Provide the (x, y) coordinate of the cell's center where the given text is located.  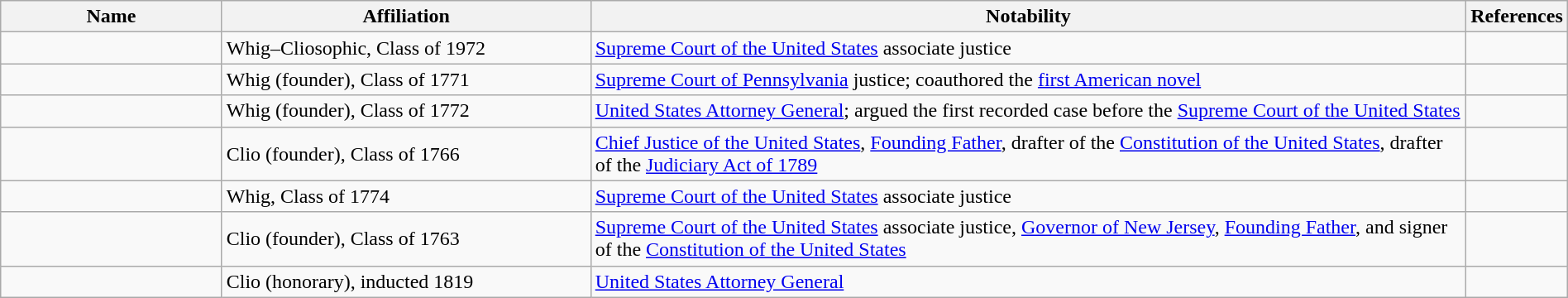
United States Attorney General (1029, 281)
Clio (honorary), inducted 1819 (406, 281)
United States Attorney General; argued the first recorded case before the Supreme Court of the United States (1029, 111)
Whig–Cliosophic, Class of 1972 (406, 48)
Whig (founder), Class of 1772 (406, 111)
Affiliation (406, 17)
Supreme Court of Pennsylvania justice; coauthored the first American novel (1029, 79)
Chief Justice of the United States, Founding Father, drafter of the Constitution of the United States, drafter of the Judiciary Act of 1789 (1029, 154)
Clio (founder), Class of 1766 (406, 154)
Notability (1029, 17)
References (1517, 17)
Name (111, 17)
Supreme Court of the United States associate justice, Governor of New Jersey, Founding Father, and signer of the Constitution of the United States (1029, 238)
Whig, Class of 1774 (406, 196)
Clio (founder), Class of 1763 (406, 238)
Whig (founder), Class of 1771 (406, 79)
